Extract the [x, y] coordinate from the center of the cell holding the provided text.  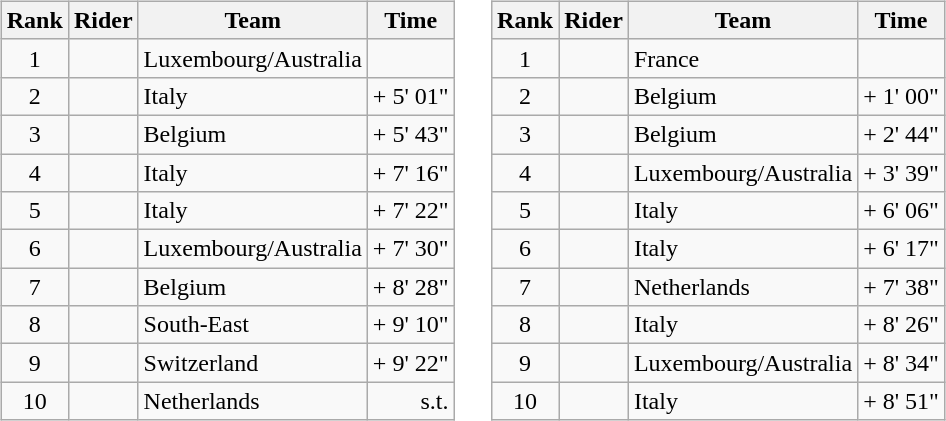
+ 7' 30" [410, 249]
+ 8' 28" [410, 287]
+ 1' 00" [902, 96]
France [742, 58]
s.t. [410, 401]
South-East [252, 325]
+ 8' 51" [902, 401]
+ 2' 44" [902, 134]
+ 9' 22" [410, 363]
+ 3' 39" [902, 173]
+ 7' 22" [410, 211]
+ 6' 17" [902, 249]
+ 8' 34" [902, 363]
+ 5' 43" [410, 134]
+ 8' 26" [902, 325]
+ 5' 01" [410, 96]
+ 6' 06" [902, 211]
+ 7' 38" [902, 287]
+ 9' 10" [410, 325]
Switzerland [252, 363]
+ 7' 16" [410, 173]
